Find where the given text appears and provide that cell's center as [x, y] coordinate. 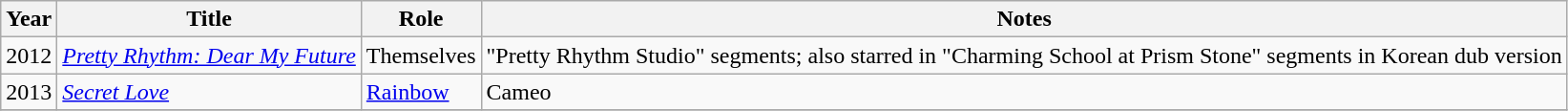
Pretty Rhythm: Dear My Future [210, 55]
Role [421, 19]
Notes [1024, 19]
"Pretty Rhythm Studio" segments; also starred in "Charming School at Prism Stone" segments in Korean dub version [1024, 55]
Themselves [421, 55]
Cameo [1024, 92]
Secret Love [210, 92]
Year [29, 19]
Title [210, 19]
2012 [29, 55]
2013 [29, 92]
Rainbow [421, 92]
